For the text-containing cell, return its midpoint in [X, Y] coordinate format. 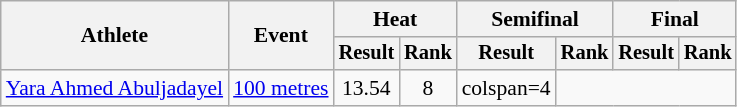
Semifinal [536, 19]
Event [280, 36]
Final [674, 19]
13.54 [367, 88]
8 [428, 88]
100 metres [280, 88]
Yara Ahmed Abuljadayel [114, 88]
Athlete [114, 36]
colspan=4 [506, 88]
Heat [396, 19]
